For the text-containing cell, return its midpoint in [x, y] coordinate format. 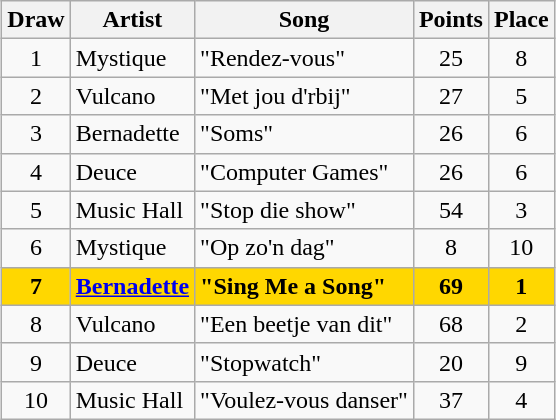
25 [450, 58]
Draw [36, 20]
69 [450, 286]
"Met jou d'rbij" [304, 96]
Artist [132, 20]
"Op zo'n dag" [304, 248]
54 [450, 210]
"Rendez-vous" [304, 58]
"Een beetje van dit" [304, 324]
Points [450, 20]
"Computer Games" [304, 172]
7 [36, 286]
Song [304, 20]
"Soms" [304, 134]
"Sing Me a Song" [304, 286]
27 [450, 96]
"Stop die show" [304, 210]
Place [521, 20]
"Stopwatch" [304, 362]
20 [450, 362]
37 [450, 400]
"Voulez-vous danser" [304, 400]
68 [450, 324]
